Identify which cell holds the provided text, then report its (X, Y) central coordinate. 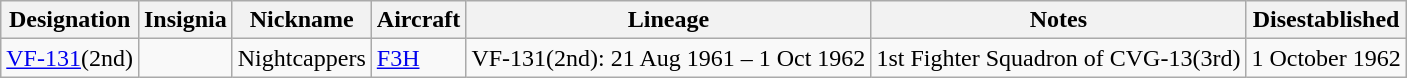
Notes (1058, 20)
VF-131(2nd): 21 Aug 1961 – 1 Oct 1962 (668, 58)
Insignia (185, 20)
Aircraft (418, 20)
1st Fighter Squadron of CVG-13(3rd) (1058, 58)
Nightcappers (302, 58)
Nickname (302, 20)
Disestablished (1326, 20)
VF-131(2nd) (70, 58)
Lineage (668, 20)
F3H (418, 58)
1 October 1962 (1326, 58)
Designation (70, 20)
